Search for the cell housing the specified text and yield its [x, y] center coordinate. 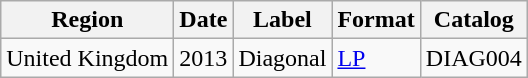
Format [376, 20]
LP [376, 58]
Label [282, 20]
2013 [204, 58]
Date [204, 20]
Catalog [474, 20]
Diagonal [282, 58]
United Kingdom [88, 58]
Region [88, 20]
DIAG004 [474, 58]
